Provide the [X, Y] coordinate of the cell's center where the given text is located.  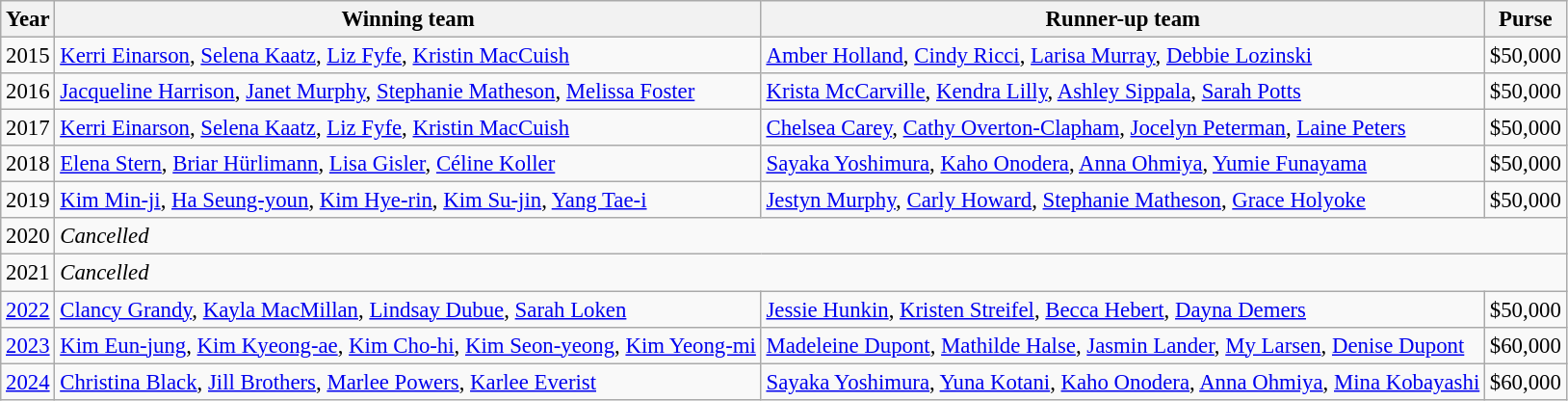
Sayaka Yoshimura, Kaho Onodera, Anna Ohmiya, Yumie Funayama [1123, 164]
2016 [28, 92]
Clancy Grandy, Kayla MacMillan, Lindsay Dubue, Sarah Loken [408, 309]
Jessie Hunkin, Kristen Streifel, Becca Hebert, Dayna Demers [1123, 309]
2022 [28, 309]
Runner-up team [1123, 19]
Sayaka Yoshimura, Yuna Kotani, Kaho Onodera, Anna Ohmiya, Mina Kobayashi [1123, 382]
Amber Holland, Cindy Ricci, Larisa Murray, Debbie Lozinski [1123, 56]
Winning team [408, 19]
2015 [28, 56]
2019 [28, 200]
Purse [1526, 19]
2020 [28, 236]
2021 [28, 273]
2018 [28, 164]
Chelsea Carey, Cathy Overton-Clapham, Jocelyn Peterman, Laine Peters [1123, 128]
Madeleine Dupont, Mathilde Halse, Jasmin Lander, My Larsen, Denise Dupont [1123, 345]
Kim Min-ji, Ha Seung-youn, Kim Hye-rin, Kim Su-jin, Yang Tae-i [408, 200]
Jacqueline Harrison, Janet Murphy, Stephanie Matheson, Melissa Foster [408, 92]
Jestyn Murphy, Carly Howard, Stephanie Matheson, Grace Holyoke [1123, 200]
Elena Stern, Briar Hürlimann, Lisa Gisler, Céline Koller [408, 164]
Year [28, 19]
Kim Eun-jung, Kim Kyeong-ae, Kim Cho-hi, Kim Seon-yeong, Kim Yeong-mi [408, 345]
2024 [28, 382]
2017 [28, 128]
Christina Black, Jill Brothers, Marlee Powers, Karlee Everist [408, 382]
2023 [28, 345]
Krista McCarville, Kendra Lilly, Ashley Sippala, Sarah Potts [1123, 92]
